Output the [X, Y] coordinate of the center of the cell containing the given text.  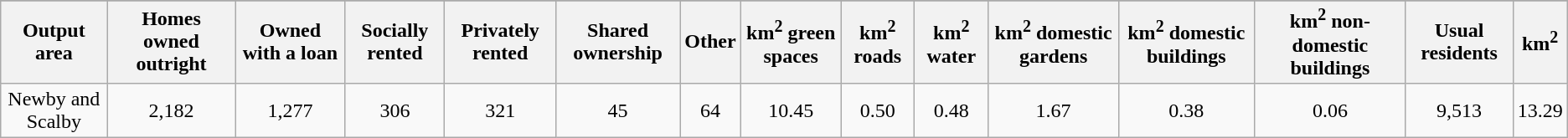
Output area [54, 42]
45 [617, 110]
1,277 [290, 110]
km2 [1540, 42]
Usual residents [1459, 42]
306 [395, 110]
13.29 [1540, 110]
0.06 [1330, 110]
1.67 [1054, 110]
Shared ownership [617, 42]
km2 non-domestic buildings [1330, 42]
9,513 [1459, 110]
km2 domestic buildings [1186, 42]
Homes owned outright [171, 42]
km2 water [952, 42]
2,182 [171, 110]
Socially rented [395, 42]
321 [500, 110]
0.38 [1186, 110]
km2 domestic gardens [1054, 42]
Owned with a loan [290, 42]
64 [710, 110]
Newby and Scalby [54, 110]
km2 green spaces [791, 42]
0.50 [878, 110]
0.48 [952, 110]
Other [710, 42]
Privately rented [500, 42]
km2 roads [878, 42]
10.45 [791, 110]
